Scan for the cell matching the given text and deliver its [x, y] coordinate at center. 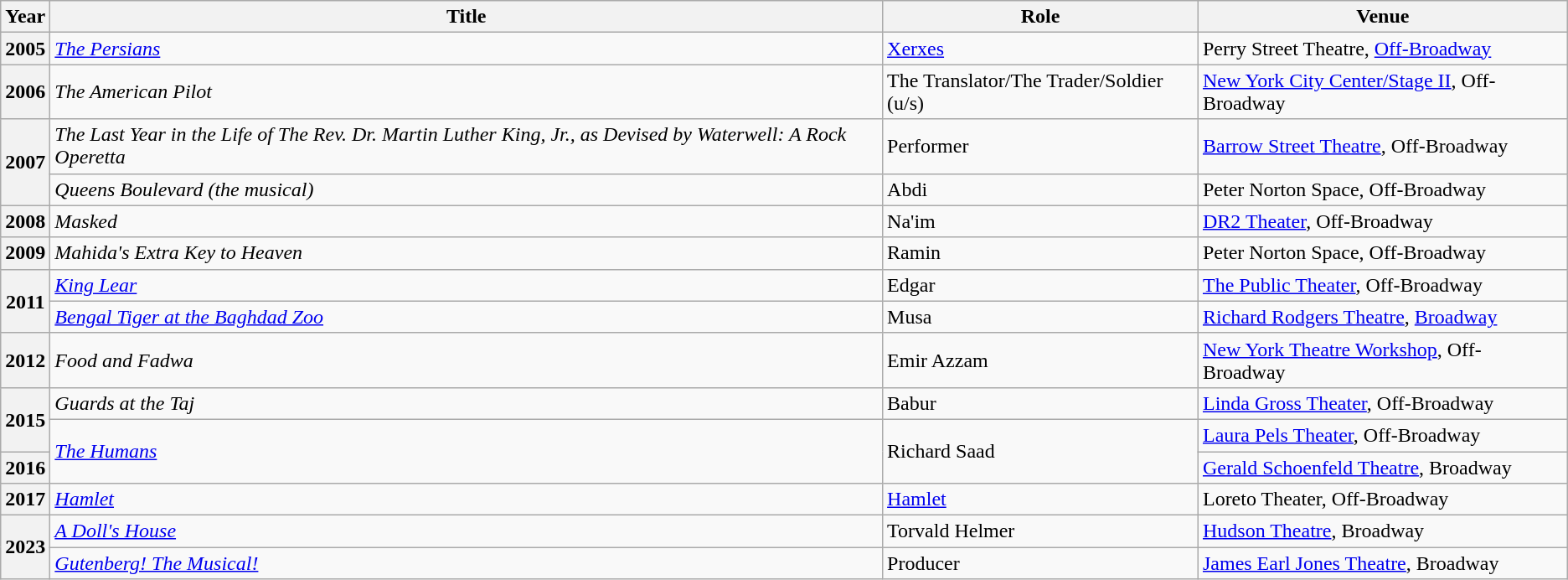
Performer [1040, 146]
Masked [467, 221]
Producer [1040, 563]
Mahida's Extra Key to Heaven [467, 253]
2017 [25, 500]
New York City Center/Stage II, Off-Broadway [1382, 92]
Queens Boulevard (the musical) [467, 189]
Musa [1040, 317]
The American Pilot [467, 92]
The Last Year in the Life of The Rev. Dr. Martin Luther King, Jr., as Devised by Waterwell: A Rock Operetta [467, 146]
Torvald Helmer [1040, 531]
Gutenberg! The Musical! [467, 563]
2007 [25, 163]
DR2 Theater, Off-Broadway [1382, 221]
Food and Fadwa [467, 360]
Gerald Schoenfeld Theatre, Broadway [1382, 467]
Richard Saad [1040, 451]
James Earl Jones Theatre, Broadway [1382, 563]
Perry Street Theatre, Off-Broadway [1382, 49]
Emir Azzam [1040, 360]
Hudson Theatre, Broadway [1382, 531]
Venue [1382, 17]
2008 [25, 221]
2023 [25, 547]
New York Theatre Workshop, Off-Broadway [1382, 360]
2006 [25, 92]
The Translator/The Trader/Soldier (u/s) [1040, 92]
Na'im [1040, 221]
Edgar [1040, 285]
Richard Rodgers Theatre, Broadway [1382, 317]
Title [467, 17]
Ramin [1040, 253]
2012 [25, 360]
Barrow Street Theatre, Off-Broadway [1382, 146]
The Persians [467, 49]
Bengal Tiger at the Baghdad Zoo [467, 317]
2005 [25, 49]
2016 [25, 467]
Laura Pels Theater, Off-Broadway [1382, 435]
Babur [1040, 403]
Abdi [1040, 189]
2015 [25, 419]
2011 [25, 301]
The Public Theater, Off-Broadway [1382, 285]
Xerxes [1040, 49]
Loreto Theater, Off-Broadway [1382, 500]
A Doll's House [467, 531]
Guards at the Taj [467, 403]
Role [1040, 17]
2009 [25, 253]
Linda Gross Theater, Off-Broadway [1382, 403]
The Humans [467, 451]
Year [25, 17]
King Lear [467, 285]
